Locate the cell with the specified text and output its [X, Y] center coordinate. 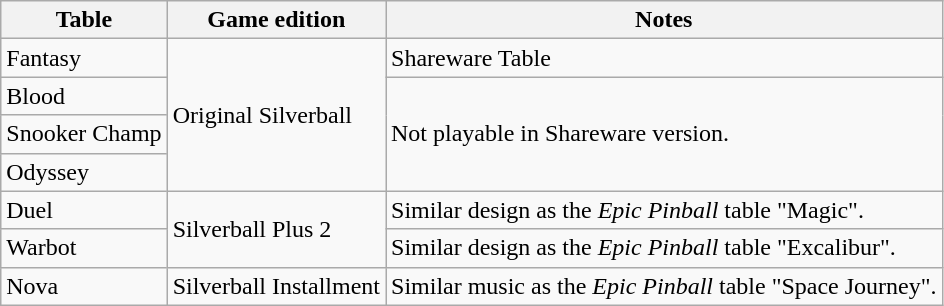
Duel [84, 210]
Similar design as the Epic Pinball table "Excalibur". [664, 248]
Fantasy [84, 58]
Blood [84, 96]
Shareware Table [664, 58]
Not playable in Shareware version. [664, 134]
Game edition [276, 20]
Similar design as the Epic Pinball table "Magic". [664, 210]
Table [84, 20]
Original Silverball [276, 115]
Notes [664, 20]
Warbot [84, 248]
Silverball Plus 2 [276, 229]
Silverball Installment [276, 286]
Snooker Champ [84, 134]
Nova [84, 286]
Odyssey [84, 172]
Similar music as the Epic Pinball table "Space Journey". [664, 286]
